Output the (x, y) coordinate of the center of the cell containing the given text.  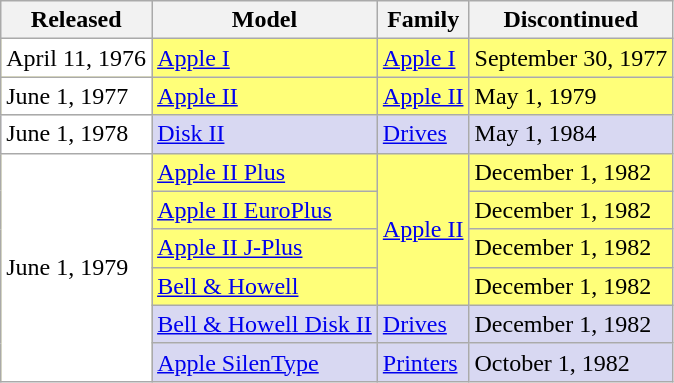
Apple II Plus (265, 172)
June 1, 1978 (76, 134)
Family (423, 20)
September 30, 1977 (571, 58)
Bell & Howell Disk II (265, 324)
June 1, 1977 (76, 96)
June 1, 1979 (76, 267)
Disk II (265, 134)
May 1, 1984 (571, 134)
Apple II EuroPlus (265, 210)
Bell & Howell (265, 286)
Discontinued (571, 20)
Released (76, 20)
Model (265, 20)
Apple II J-Plus (265, 248)
October 1, 1982 (571, 362)
May 1, 1979 (571, 96)
Printers (423, 362)
Apple SilenType (265, 362)
April 11, 1976 (76, 58)
